Scan for the cell matching the given text and deliver its (X, Y) coordinate at center. 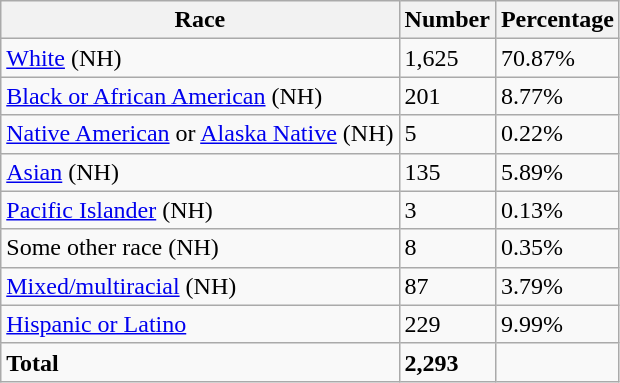
0.22% (557, 134)
8.77% (557, 96)
Some other race (NH) (200, 248)
0.13% (557, 210)
9.99% (557, 324)
8 (447, 248)
Pacific Islander (NH) (200, 210)
2,293 (447, 362)
3 (447, 210)
229 (447, 324)
Asian (NH) (200, 172)
Total (200, 362)
201 (447, 96)
Mixed/multiracial (NH) (200, 286)
Percentage (557, 20)
White (NH) (200, 58)
70.87% (557, 58)
Number (447, 20)
Hispanic or Latino (200, 324)
135 (447, 172)
87 (447, 286)
Black or African American (NH) (200, 96)
Native American or Alaska Native (NH) (200, 134)
Race (200, 20)
1,625 (447, 58)
5.89% (557, 172)
3.79% (557, 286)
5 (447, 134)
0.35% (557, 248)
